Pinpoint the cell where the given text exists, returning its (x, y) midpoint coordinate. 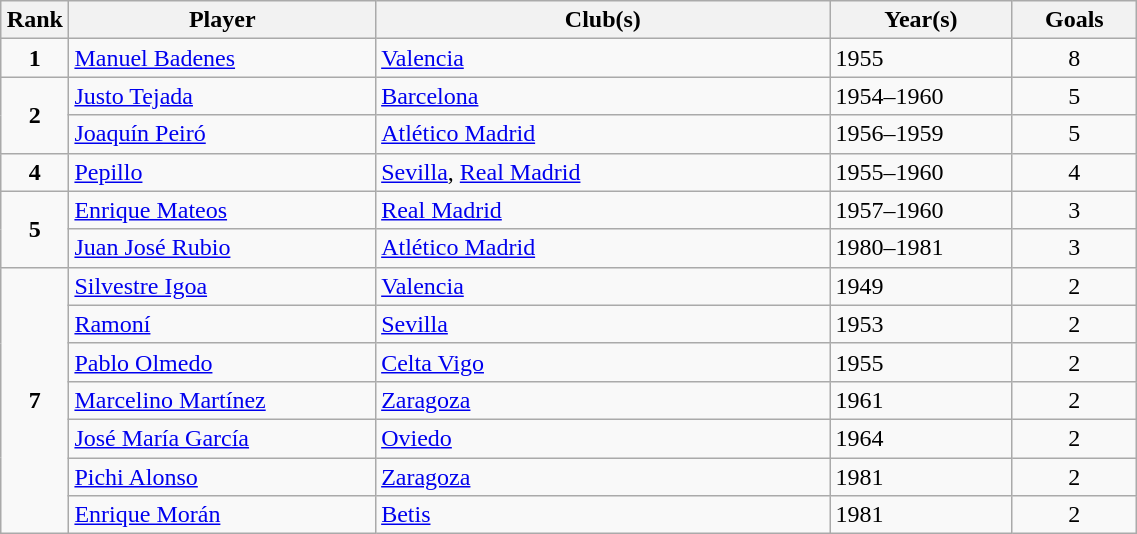
Ramoní (222, 324)
1980–1981 (921, 248)
8 (1074, 58)
Marcelino Martínez (222, 400)
Sevilla, Real Madrid (603, 172)
Sevilla (603, 324)
Joaquín Peiró (222, 134)
Rank (35, 20)
Pepillo (222, 172)
Goals (1074, 20)
1 (35, 58)
Pichi Alonso (222, 477)
Year(s) (921, 20)
1964 (921, 438)
Betis (603, 515)
Celta Vigo (603, 362)
1954–1960 (921, 96)
Real Madrid (603, 210)
1961 (921, 400)
Club(s) (603, 20)
Manuel Badenes (222, 58)
José María García (222, 438)
1949 (921, 286)
Barcelona (603, 96)
7 (35, 400)
Juan José Rubio (222, 248)
Silvestre Igoa (222, 286)
1957–1960 (921, 210)
Enrique Morán (222, 515)
1953 (921, 324)
Justo Tejada (222, 96)
1956–1959 (921, 134)
Enrique Mateos (222, 210)
1955–1960 (921, 172)
Oviedo (603, 438)
Player (222, 20)
Pablo Olmedo (222, 362)
